Pinpoint the cell where the given text exists, returning its (x, y) midpoint coordinate. 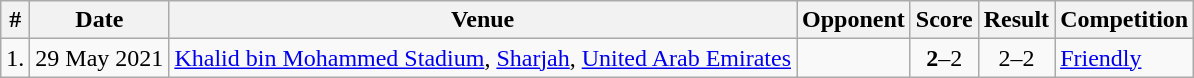
1. (16, 58)
Opponent (853, 20)
# (16, 20)
Friendly (1124, 58)
Result (1016, 20)
Date (100, 20)
Khalid bin Mohammed Stadium, Sharjah, United Arab Emirates (483, 58)
Competition (1124, 20)
29 May 2021 (100, 58)
Score (944, 20)
Venue (483, 20)
